Capture the cell that displays the provided text and extract its (X, Y) central coordinate. 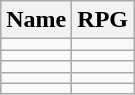
Name (36, 20)
RPG (103, 20)
